For the text-containing cell, return its midpoint in (x, y) coordinate format. 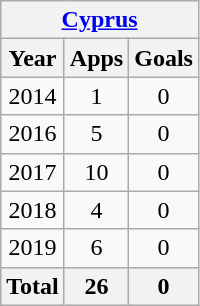
10 (96, 172)
2014 (33, 96)
2017 (33, 172)
Goals (164, 58)
Total (33, 286)
2016 (33, 134)
2018 (33, 210)
1 (96, 96)
Apps (96, 58)
4 (96, 210)
Year (33, 58)
Cyprus (100, 20)
2019 (33, 248)
26 (96, 286)
5 (96, 134)
6 (96, 248)
